Determine the [X, Y] coordinate at the center of the cell enclosing the given text.  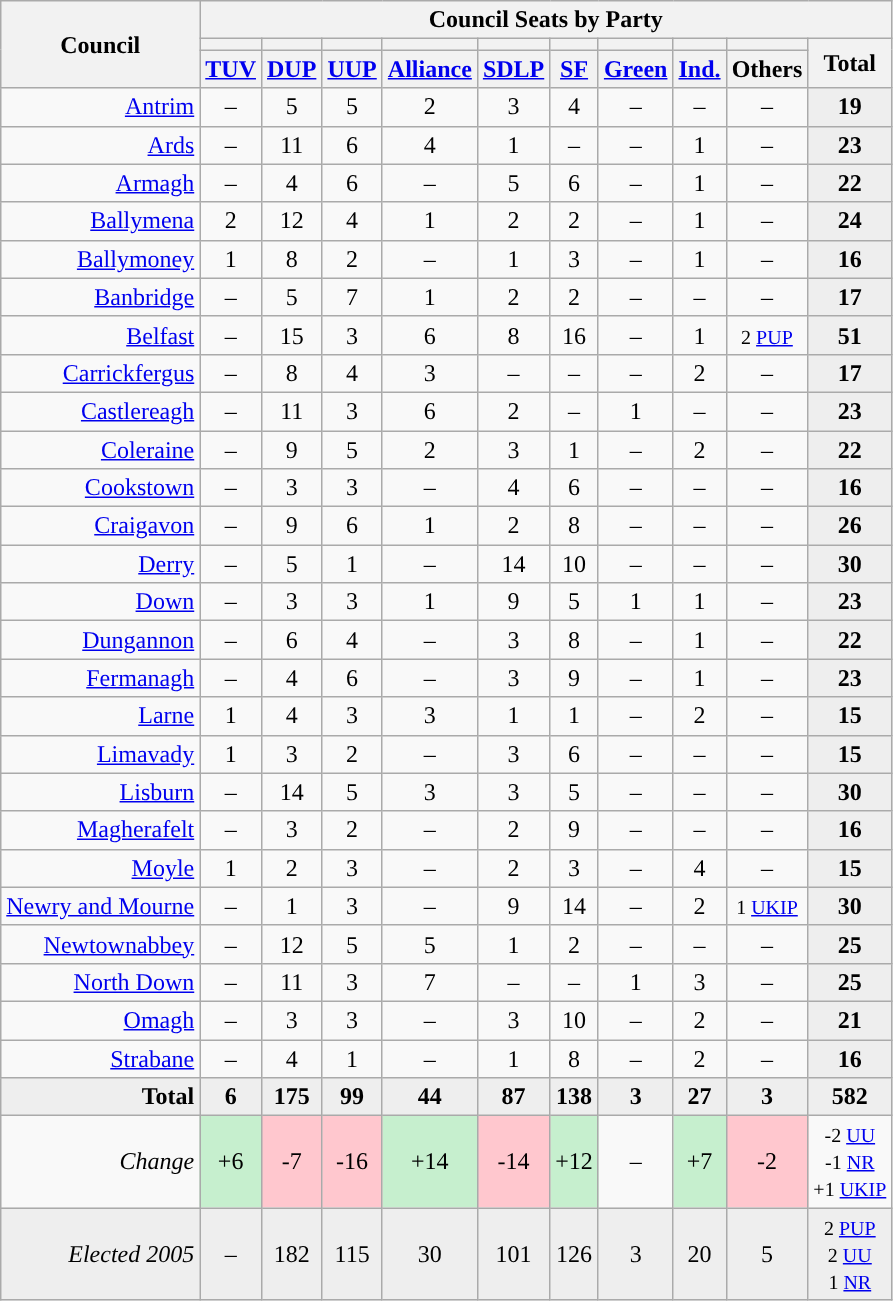
Strabane [100, 1059]
27 [700, 1097]
TUV [231, 69]
99 [352, 1097]
Carrickfergus [100, 373]
Elected 2005 [100, 1254]
Green [636, 69]
Change [100, 1162]
Dungannon [100, 640]
Castlereagh [100, 411]
-2 [767, 1162]
182 [291, 1254]
1 UKIP [767, 906]
Belfast [100, 335]
Omagh [100, 1020]
-7 [291, 1162]
Banbridge [100, 297]
North Down [100, 982]
UUP [352, 69]
Limavady [100, 754]
+12 [574, 1162]
-14 [513, 1162]
582 [850, 1097]
DUP [291, 69]
Ind. [700, 69]
Ballymoney [100, 259]
51 [850, 335]
SF [574, 69]
138 [574, 1097]
Down [100, 602]
Larne [100, 716]
SDLP [513, 69]
19 [850, 107]
+7 [700, 1162]
Fermanagh [100, 678]
Magherafelt [100, 830]
+14 [430, 1162]
Others [767, 69]
20 [700, 1254]
101 [513, 1254]
Antrim [100, 107]
2 PUP 2 UU 1 NR [850, 1254]
Coleraine [100, 449]
Lisburn [100, 792]
126 [574, 1254]
Moyle [100, 868]
Council [100, 44]
Cookstown [100, 488]
Alliance [430, 69]
Ballymena [100, 221]
87 [513, 1097]
Ards [100, 145]
Derry [100, 564]
-2 UU-1 NR+1 UKIP [850, 1162]
Craigavon [100, 526]
-16 [352, 1162]
26 [850, 526]
21 [850, 1020]
Newry and Mourne [100, 906]
Council Seats by Party [546, 20]
2 PUP [767, 335]
24 [850, 221]
44 [430, 1097]
Armagh [100, 183]
+6 [231, 1162]
Newtownabbey [100, 944]
115 [352, 1254]
175 [291, 1097]
